Output the [x, y] coordinate of the center of the cell containing the given text.  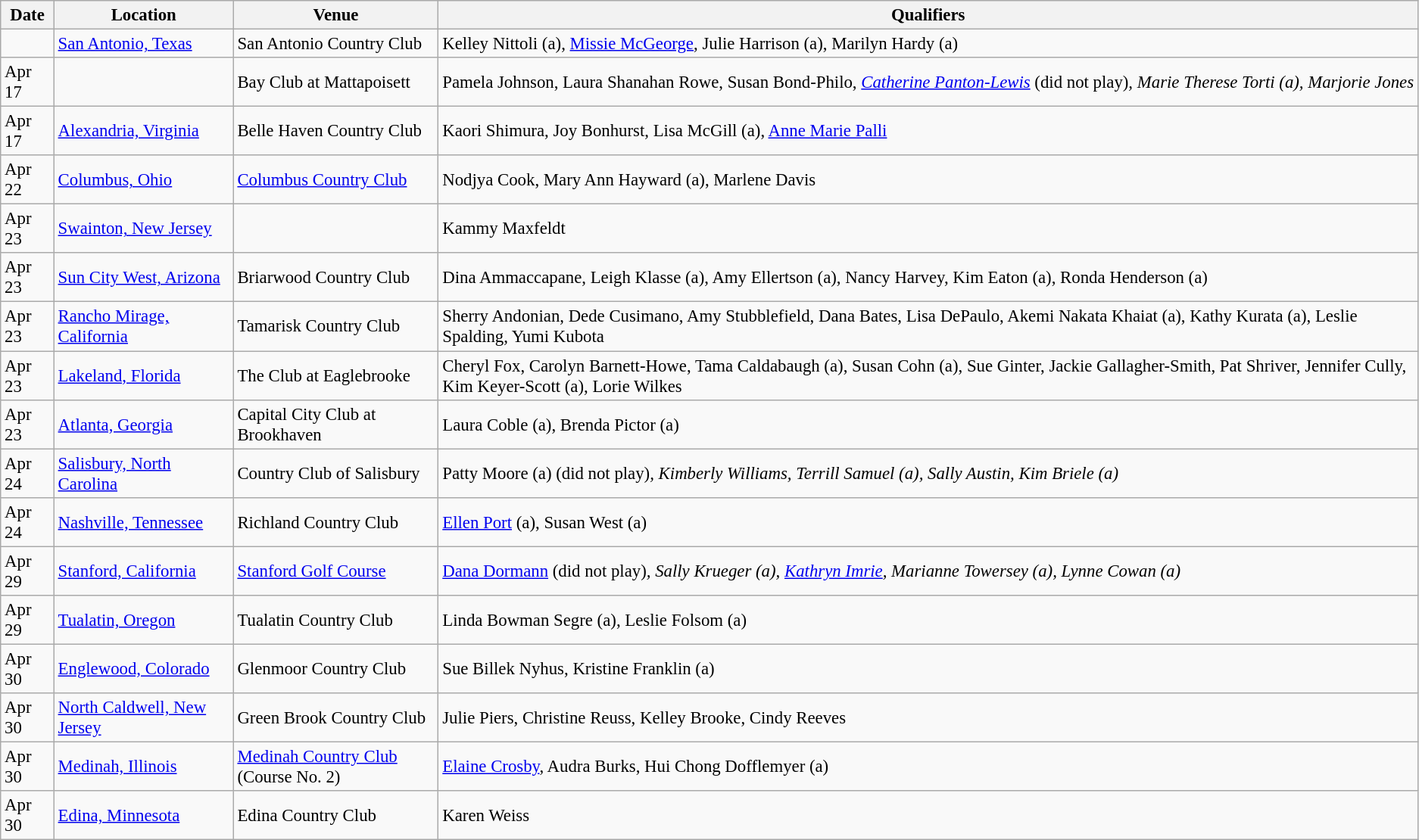
Julie Piers, Christine Reuss, Kelley Brooke, Cindy Reeves [928, 717]
San Antonio, Texas [144, 44]
Venue [336, 15]
Nodjya Cook, Mary Ann Hayward (a), Marlene Davis [928, 180]
Tamarisk Country Club [336, 327]
Dana Dormann (did not play), Sally Krueger (a), Kathryn Imrie, Marianne Towersey (a), Lynne Cowan (a) [928, 571]
North Caldwell, New Jersey [144, 717]
Karen Weiss [928, 816]
Sun City West, Arizona [144, 277]
Glenmoor Country Club [336, 669]
Green Brook Country Club [336, 717]
Elaine Crosby, Audra Burks, Hui Chong Dofflemyer (a) [928, 766]
San Antonio Country Club [336, 44]
Kammy Maxfeldt [928, 229]
Salisbury, North Carolina [144, 474]
Rancho Mirage, California [144, 327]
Edina, Minnesota [144, 816]
Sue Billek Nyhus, Kristine Franklin (a) [928, 669]
Kelley Nittoli (a), Missie McGeorge, Julie Harrison (a), Marilyn Hardy (a) [928, 44]
Columbus Country Club [336, 180]
Stanford, California [144, 571]
Edina Country Club [336, 816]
Nashville, Tennessee [144, 522]
Columbus, Ohio [144, 180]
Lakeland, Florida [144, 375]
Apr 22 [27, 180]
Richland Country Club [336, 522]
Capital City Club at Brookhaven [336, 424]
Tualatin Country Club [336, 621]
Patty Moore (a) (did not play), Kimberly Williams, Terrill Samuel (a), Sally Austin, Kim Briele (a) [928, 474]
Englewood, Colorado [144, 669]
Kaori Shimura, Joy Bonhurst, Lisa McGill (a), Anne Marie Palli [928, 132]
Swainton, New Jersey [144, 229]
Date [27, 15]
Laura Coble (a), Brenda Pictor (a) [928, 424]
Dina Ammaccapane, Leigh Klasse (a), Amy Ellertson (a), Nancy Harvey, Kim Eaton (a), Ronda Henderson (a) [928, 277]
Qualifiers [928, 15]
Location [144, 15]
Alexandria, Virginia [144, 132]
Medinah, Illinois [144, 766]
Stanford Golf Course [336, 571]
Ellen Port (a), Susan West (a) [928, 522]
Pamela Johnson, Laura Shanahan Rowe, Susan Bond-Philo, Catherine Panton-Lewis (did not play), Marie Therese Torti (a), Marjorie Jones [928, 82]
Medinah Country Club(Course No. 2) [336, 766]
Bay Club at Mattapoisett [336, 82]
The Club at Eaglebrooke [336, 375]
Sherry Andonian, Dede Cusimano, Amy Stubblefield, Dana Bates, Lisa DePaulo, Akemi Nakata Khaiat (a), Kathy Kurata (a), Leslie Spalding, Yumi Kubota [928, 327]
Tualatin, Oregon [144, 621]
Belle Haven Country Club [336, 132]
Briarwood Country Club [336, 277]
Atlanta, Georgia [144, 424]
Linda Bowman Segre (a), Leslie Folsom (a) [928, 621]
Country Club of Salisbury [336, 474]
